Capture the cell that displays the provided text and extract its [x, y] central coordinate. 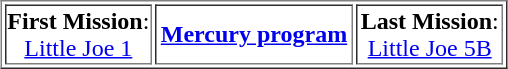
Last Mission:Little Joe 5B [430, 34]
Mercury program [254, 34]
First Mission:Little Joe 1 [78, 34]
